Identify which cell holds the provided text, then report its [x, y] central coordinate. 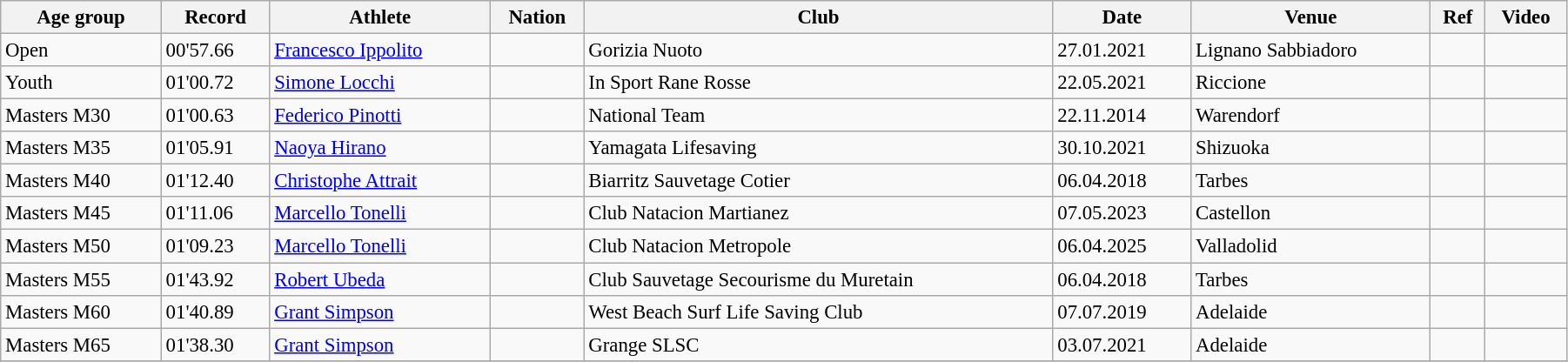
00'57.66 [216, 50]
Biarritz Sauvetage Cotier [818, 181]
Open [82, 50]
Masters M50 [82, 246]
Yamagata Lifesaving [818, 148]
Athlete [380, 17]
Masters M65 [82, 345]
Francesco Ippolito [380, 50]
22.11.2014 [1122, 116]
01'12.40 [216, 181]
Gorizia Nuoto [818, 50]
West Beach Surf Life Saving Club [818, 312]
Valladolid [1310, 246]
Robert Ubeda [380, 279]
Nation [538, 17]
Grange SLSC [818, 345]
01'43.92 [216, 279]
Masters M55 [82, 279]
Club Natacion Metropole [818, 246]
Masters M35 [82, 148]
01'11.06 [216, 213]
Ref [1458, 17]
01'05.91 [216, 148]
Club Natacion Martianez [818, 213]
Age group [82, 17]
Simone Locchi [380, 83]
Masters M45 [82, 213]
22.05.2021 [1122, 83]
07.05.2023 [1122, 213]
Masters M30 [82, 116]
03.07.2021 [1122, 345]
Date [1122, 17]
Video [1526, 17]
27.01.2021 [1122, 50]
Castellon [1310, 213]
01'00.63 [216, 116]
Christophe Attrait [380, 181]
Record [216, 17]
Club [818, 17]
In Sport Rane Rosse [818, 83]
Masters M60 [82, 312]
National Team [818, 116]
Venue [1310, 17]
07.07.2019 [1122, 312]
06.04.2025 [1122, 246]
Lignano Sabbiadoro [1310, 50]
01'38.30 [216, 345]
Naoya Hirano [380, 148]
Shizuoka [1310, 148]
01'09.23 [216, 246]
Warendorf [1310, 116]
Masters M40 [82, 181]
Club Sauvetage Secourisme du Muretain [818, 279]
01'40.89 [216, 312]
Riccione [1310, 83]
Federico Pinotti [380, 116]
30.10.2021 [1122, 148]
Youth [82, 83]
01'00.72 [216, 83]
